Detect which cell encompasses the target text, then output its (X, Y) center coordinate. 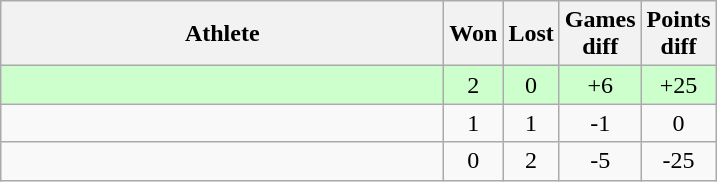
+6 (600, 85)
Gamesdiff (600, 34)
Athlete (222, 34)
-25 (678, 161)
-5 (600, 161)
Won (474, 34)
Pointsdiff (678, 34)
Lost (531, 34)
+25 (678, 85)
-1 (600, 123)
